Output the [x, y] coordinate of the center of the cell containing the given text.  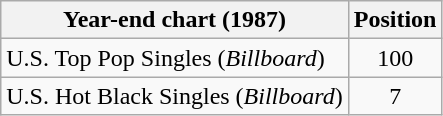
U.S. Hot Black Singles (Billboard) [175, 96]
7 [395, 96]
100 [395, 58]
Year-end chart (1987) [175, 20]
Position [395, 20]
U.S. Top Pop Singles (Billboard) [175, 58]
